Capture the cell that displays the provided text and extract its (X, Y) central coordinate. 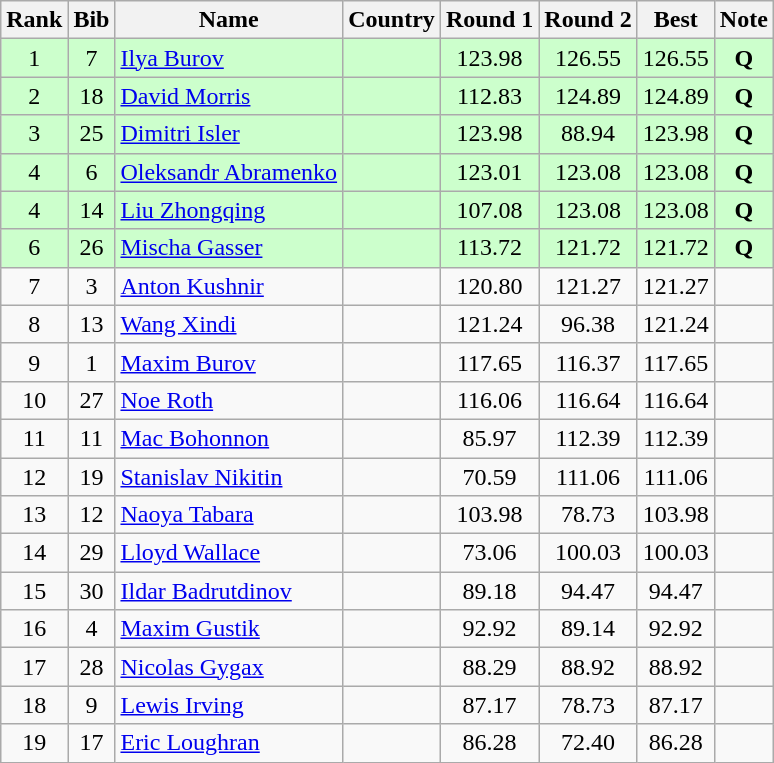
Lloyd Wallace (229, 553)
Rank (34, 20)
Round 2 (588, 20)
Dimitri Isler (229, 134)
89.18 (489, 591)
116.37 (588, 362)
Oleksandr Abramenko (229, 172)
107.08 (489, 210)
Liu Zhongqing (229, 210)
Mac Bohonnon (229, 438)
Mischa Gasser (229, 248)
Name (229, 20)
David Morris (229, 96)
28 (92, 667)
2 (34, 96)
72.40 (588, 743)
29 (92, 553)
85.97 (489, 438)
73.06 (489, 553)
Ildar Badrutdinov (229, 591)
Stanislav Nikitin (229, 477)
Lewis Irving (229, 705)
89.14 (588, 629)
116.06 (489, 400)
96.38 (588, 324)
Ilya Burov (229, 58)
Best (676, 20)
88.29 (489, 667)
70.59 (489, 477)
Nicolas Gygax (229, 667)
Country (392, 20)
120.80 (489, 286)
26 (92, 248)
Anton Kushnir (229, 286)
Bib (92, 20)
113.72 (489, 248)
Round 1 (489, 20)
Maxim Burov (229, 362)
Maxim Gustik (229, 629)
16 (34, 629)
30 (92, 591)
Note (744, 20)
Noe Roth (229, 400)
Wang Xindi (229, 324)
10 (34, 400)
Eric Loughran (229, 743)
8 (34, 324)
25 (92, 134)
Naoya Tabara (229, 515)
112.83 (489, 96)
15 (34, 591)
123.01 (489, 172)
88.94 (588, 134)
27 (92, 400)
